Return the (X, Y) coordinate for the center point of the cell that contains the specified text.  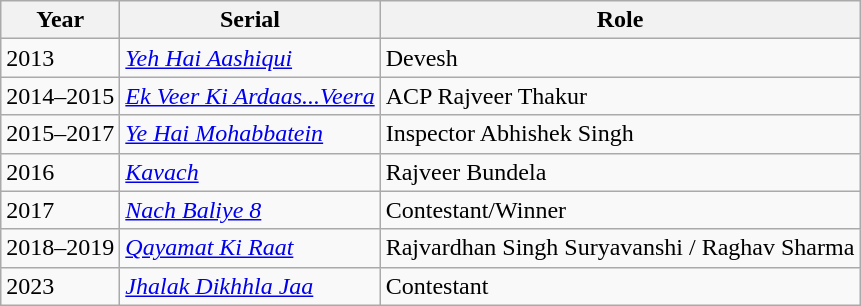
2023 (60, 286)
Role (620, 20)
Rajvardhan Singh Suryavanshi / Raghav Sharma (620, 248)
ACP Rajveer Thakur (620, 96)
Year (60, 20)
2016 (60, 172)
2014–2015 (60, 96)
Devesh (620, 58)
Kavach (250, 172)
Ye Hai Mohabbatein (250, 134)
2013 (60, 58)
Jhalak Dikhhla Jaa (250, 286)
Ek Veer Ki Ardaas...Veera (250, 96)
2017 (60, 210)
Contestant (620, 286)
Inspector Abhishek Singh (620, 134)
Contestant/Winner (620, 210)
2015–2017 (60, 134)
Serial (250, 20)
Rajveer Bundela (620, 172)
Nach Baliye 8 (250, 210)
Qayamat Ki Raat (250, 248)
2018–2019 (60, 248)
Yeh Hai Aashiqui (250, 58)
